Detect which cell encompasses the target text, then output its [X, Y] center coordinate. 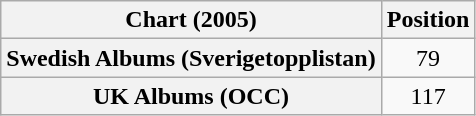
79 [428, 58]
Position [428, 20]
UK Albums (OCC) [191, 96]
117 [428, 96]
Swedish Albums (Sverigetopplistan) [191, 58]
Chart (2005) [191, 20]
